Detect which cell encompasses the target text, then output its [X, Y] center coordinate. 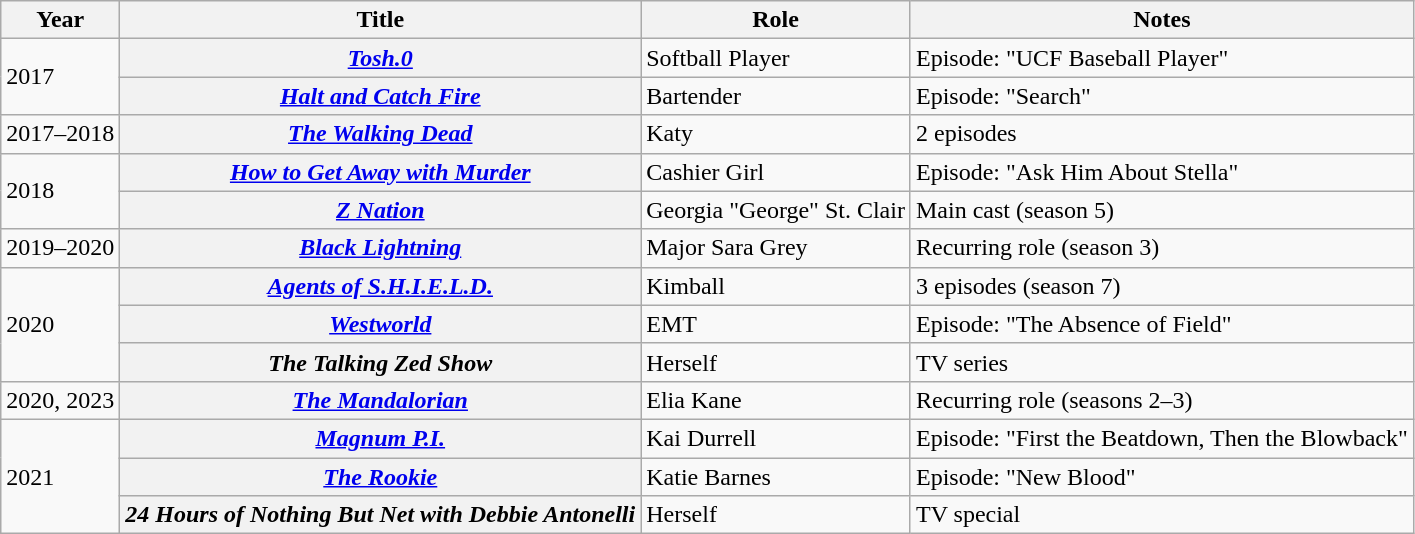
How to Get Away with Murder [380, 172]
Cashier Girl [776, 172]
Episode: "UCF Baseball Player" [1162, 58]
Westworld [380, 324]
The Walking Dead [380, 134]
The Rookie [380, 477]
TV series [1162, 362]
Black Lightning [380, 248]
Katie Barnes [776, 477]
3 episodes (season 7) [1162, 286]
Bartender [776, 96]
Magnum P.I. [380, 438]
Recurring role (seasons 2–3) [1162, 400]
2017 [60, 77]
EMT [776, 324]
Kimball [776, 286]
2 episodes [1162, 134]
The Talking Zed Show [380, 362]
2021 [60, 476]
Title [380, 20]
Episode: "New Blood" [1162, 477]
Episode: "First the Beatdown, Then the Blowback" [1162, 438]
Recurring role (season 3) [1162, 248]
2018 [60, 191]
Year [60, 20]
Episode: "Search" [1162, 96]
Elia Kane [776, 400]
Notes [1162, 20]
2017–2018 [60, 134]
Softball Player [776, 58]
The Mandalorian [380, 400]
TV special [1162, 515]
Major Sara Grey [776, 248]
Episode: "The Absence of Field" [1162, 324]
Georgia "George" St. Clair [776, 210]
Main cast (season 5) [1162, 210]
Episode: "Ask Him About Stella" [1162, 172]
Z Nation [380, 210]
2020, 2023 [60, 400]
Katy [776, 134]
Agents of S.H.I.E.L.D. [380, 286]
2019–2020 [60, 248]
Role [776, 20]
Tosh.0 [380, 58]
Kai Durrell [776, 438]
24 Hours of Nothing But Net with Debbie Antonelli [380, 515]
Halt and Catch Fire [380, 96]
2020 [60, 324]
